From the cell containing the given text, extract its center point as [x, y] coordinate. 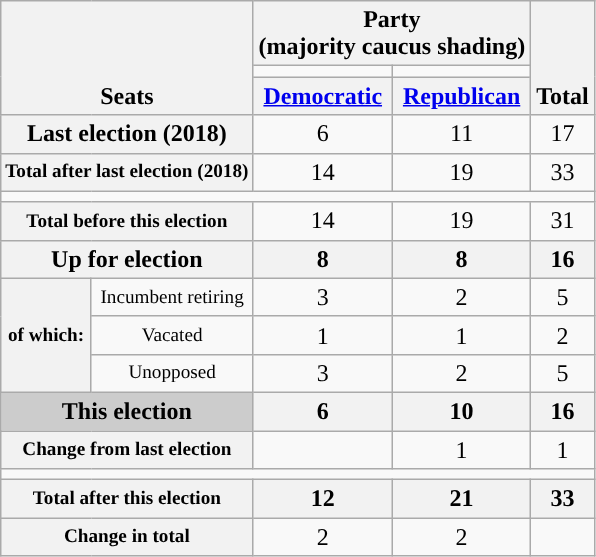
Total before this election [127, 221]
Seats [127, 58]
12 [323, 499]
31 [563, 221]
Vacated [172, 335]
of which: [46, 335]
Unopposed [172, 373]
10 [461, 411]
17 [563, 134]
Democratic [323, 96]
This election [127, 411]
21 [461, 499]
Change from last election [127, 449]
Incumbent retiring [172, 297]
11 [461, 134]
Up for election [127, 259]
Republican [461, 96]
Party (majority caucus shading) [392, 34]
Total after last election (2018) [127, 172]
Total after this election [127, 499]
Last election (2018) [127, 134]
Total [563, 58]
Change in total [127, 537]
